Find where the given text appears and provide that cell's center as [X, Y] coordinate. 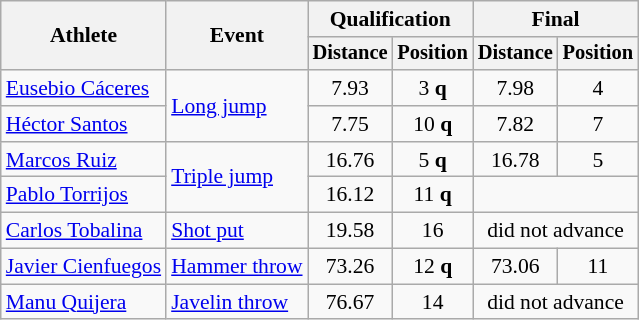
4 [598, 88]
Manu Quijera [84, 302]
7 [598, 124]
7.82 [516, 124]
Javelin throw [236, 302]
Javier Cienfuegos [84, 267]
Shot put [236, 231]
16.76 [350, 160]
7.93 [350, 88]
16.12 [350, 195]
19.58 [350, 231]
5 [598, 160]
5 q [432, 160]
Triple jump [236, 178]
3 q [432, 88]
73.06 [516, 267]
Athlete [84, 36]
Carlos Tobalina [84, 231]
Long jump [236, 106]
11 q [432, 195]
Event [236, 36]
Qualification [390, 19]
14 [432, 302]
10 q [432, 124]
Hammer throw [236, 267]
16 [432, 231]
12 q [432, 267]
11 [598, 267]
7.98 [516, 88]
Final [556, 19]
76.67 [350, 302]
16.78 [516, 160]
73.26 [350, 267]
Eusebio Cáceres [84, 88]
Pablo Torrijos [84, 195]
7.75 [350, 124]
Marcos Ruiz [84, 160]
Héctor Santos [84, 124]
